From the cell containing the given text, extract its center point as [X, Y] coordinate. 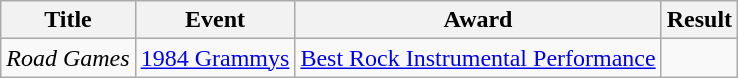
Best Rock Instrumental Performance [478, 58]
Road Games [68, 58]
Title [68, 20]
Result [699, 20]
1984 Grammys [215, 58]
Event [215, 20]
Award [478, 20]
